Output the (x, y) coordinate of the center of the cell containing the given text.  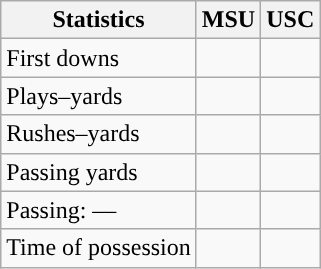
Passing: –– (99, 210)
Plays–yards (99, 96)
USC (290, 20)
Rushes–yards (99, 134)
Statistics (99, 20)
Passing yards (99, 172)
Time of possession (99, 248)
MSU (228, 20)
First downs (99, 58)
